Provide the (X, Y) coordinate of the cell's center where the given text is located.  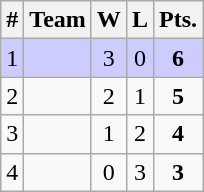
Team (58, 20)
# (12, 20)
Pts. (178, 20)
5 (178, 96)
L (140, 20)
W (108, 20)
6 (178, 58)
